Scan for the cell matching the given text and deliver its (x, y) coordinate at center. 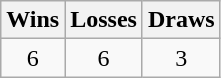
Wins (33, 20)
Draws (181, 20)
3 (181, 58)
Losses (104, 20)
